Determine the (X, Y) coordinate at the center of the cell enclosing the given text.  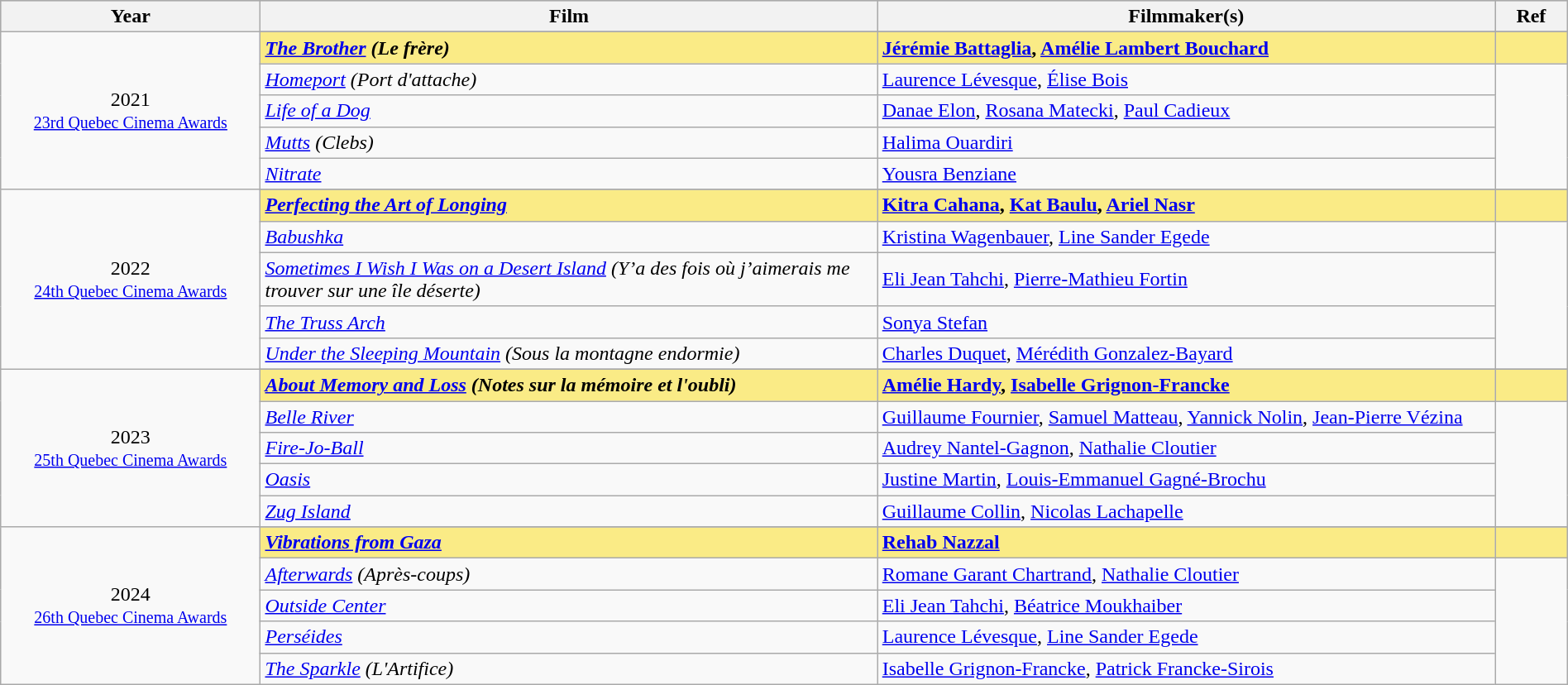
Rehab Nazzal (1186, 543)
Sometimes I Wish I Was on a Desert Island (Y’a des fois où j’aimerais me trouver sur une île déserte) (569, 280)
Filmmaker(s) (1186, 17)
202325th Quebec Cinema Awards (131, 448)
Guillaume Collin, Nicolas Lachapelle (1186, 511)
Oasis (569, 480)
Charles Duquet, Mérédith Gonzalez-Bayard (1186, 353)
Perséides (569, 637)
Fire-Jo-Ball (569, 448)
Belle River (569, 416)
Life of a Dog (569, 111)
Romane Garant Chartrand, Nathalie Cloutier (1186, 574)
Zug Island (569, 511)
Film (569, 17)
Justine Martin, Louis-Emmanuel Gagné-Brochu (1186, 480)
Eli Jean Tahchi, Pierre-Mathieu Fortin (1186, 280)
202426th Quebec Cinema Awards (131, 606)
Homeport (Port d'attache) (569, 79)
Nitrate (569, 174)
Sonya Stefan (1186, 322)
Laurence Lévesque, Élise Bois (1186, 79)
Danae Elon, Rosana Matecki, Paul Cadieux (1186, 111)
Kitra Cahana, Kat Baulu, Ariel Nasr (1186, 205)
The Brother (Le frère) (569, 48)
202224th Quebec Cinema Awards (131, 280)
Year (131, 17)
Under the Sleeping Mountain (Sous la montagne endormie) (569, 353)
About Memory and Loss (Notes sur la mémoire et l'oubli) (569, 385)
Jérémie Battaglia, Amélie Lambert Bouchard (1186, 48)
Outside Center (569, 606)
Ref (1532, 17)
The Truss Arch (569, 322)
Isabelle Grignon-Francke, Patrick Francke-Sirois (1186, 668)
Kristina Wagenbauer, Line Sander Egede (1186, 237)
Guillaume Fournier, Samuel Matteau, Yannick Nolin, Jean-Pierre Vézina (1186, 416)
Audrey Nantel-Gagnon, Nathalie Cloutier (1186, 448)
Yousra Benziane (1186, 174)
Laurence Lévesque, Line Sander Egede (1186, 637)
Vibrations from Gaza (569, 543)
Afterwards (Après-coups) (569, 574)
Mutts (Clebs) (569, 142)
The Sparkle (L'Artifice) (569, 668)
Eli Jean Tahchi, Béatrice Moukhaiber (1186, 606)
Perfecting the Art of Longing (569, 205)
Amélie Hardy, Isabelle Grignon-Francke (1186, 385)
Halima Ouardiri (1186, 142)
Babushka (569, 237)
202123rd Quebec Cinema Awards (131, 111)
